Detect which cell encompasses the target text, then output its (x, y) center coordinate. 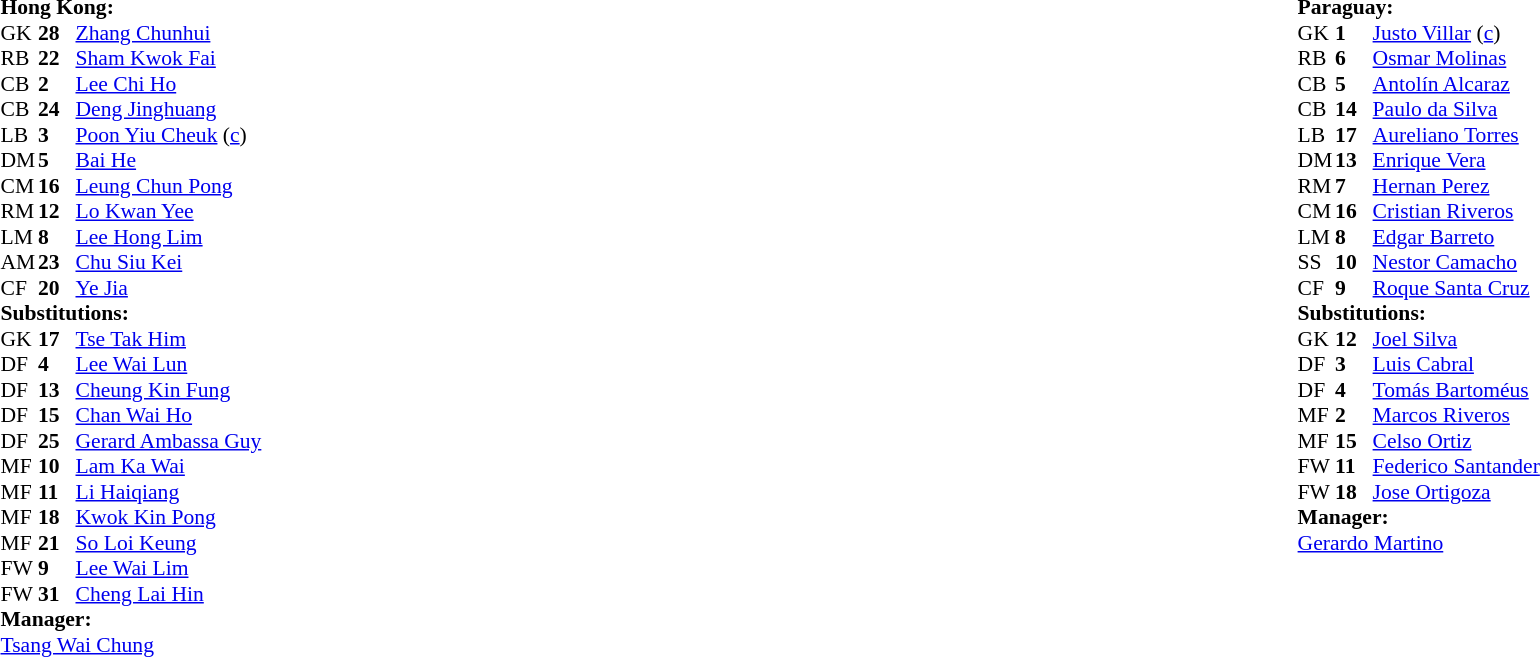
Luis Cabral (1456, 365)
Sham Kwok Fai (169, 59)
Osmar Molinas (1456, 59)
Zhang Chunhui (169, 33)
Joel Silva (1456, 339)
Bai He (169, 161)
AM (19, 263)
23 (57, 263)
SS (1317, 263)
Lee Wai Lim (169, 569)
Antolín Alcaraz (1456, 84)
Tse Tak Him (169, 339)
21 (57, 543)
Cristian Riveros (1456, 211)
Gerardo Martino (1419, 543)
So Loi Keung (169, 543)
Kwok Kin Pong (169, 517)
Paulo da Silva (1456, 109)
Jose Ortigoza (1456, 492)
Lo Kwan Yee (169, 211)
Roque Santa Cruz (1456, 288)
20 (57, 288)
Deng Jinghuang (169, 109)
14 (1354, 109)
Lee Chi Ho (169, 84)
Federico Santander (1456, 467)
Lam Ka Wai (169, 467)
31 (57, 594)
Edgar Barreto (1456, 237)
Chan Wai Ho (169, 415)
Nestor Camacho (1456, 263)
7 (1354, 186)
Chu Siu Kei (169, 263)
Poon Yiu Cheuk (c) (169, 135)
Gerard Ambassa Guy (169, 441)
24 (57, 109)
Ye Jia (169, 288)
Lee Hong Lim (169, 237)
Lee Wai Lun (169, 365)
Tomás Bartoméus (1456, 390)
25 (57, 441)
Cheung Kin Fung (169, 390)
Marcos Riveros (1456, 415)
Aureliano Torres (1456, 135)
Li Haiqiang (169, 492)
1 (1354, 33)
28 (57, 33)
Celso Ortiz (1456, 441)
Justo Villar (c) (1456, 33)
Enrique Vera (1456, 161)
Hernan Perez (1456, 186)
Cheng Lai Hin (169, 594)
22 (57, 59)
Leung Chun Pong (169, 186)
6 (1354, 59)
